Return the (x, y) coordinate for the center point of the cell that contains the specified text.  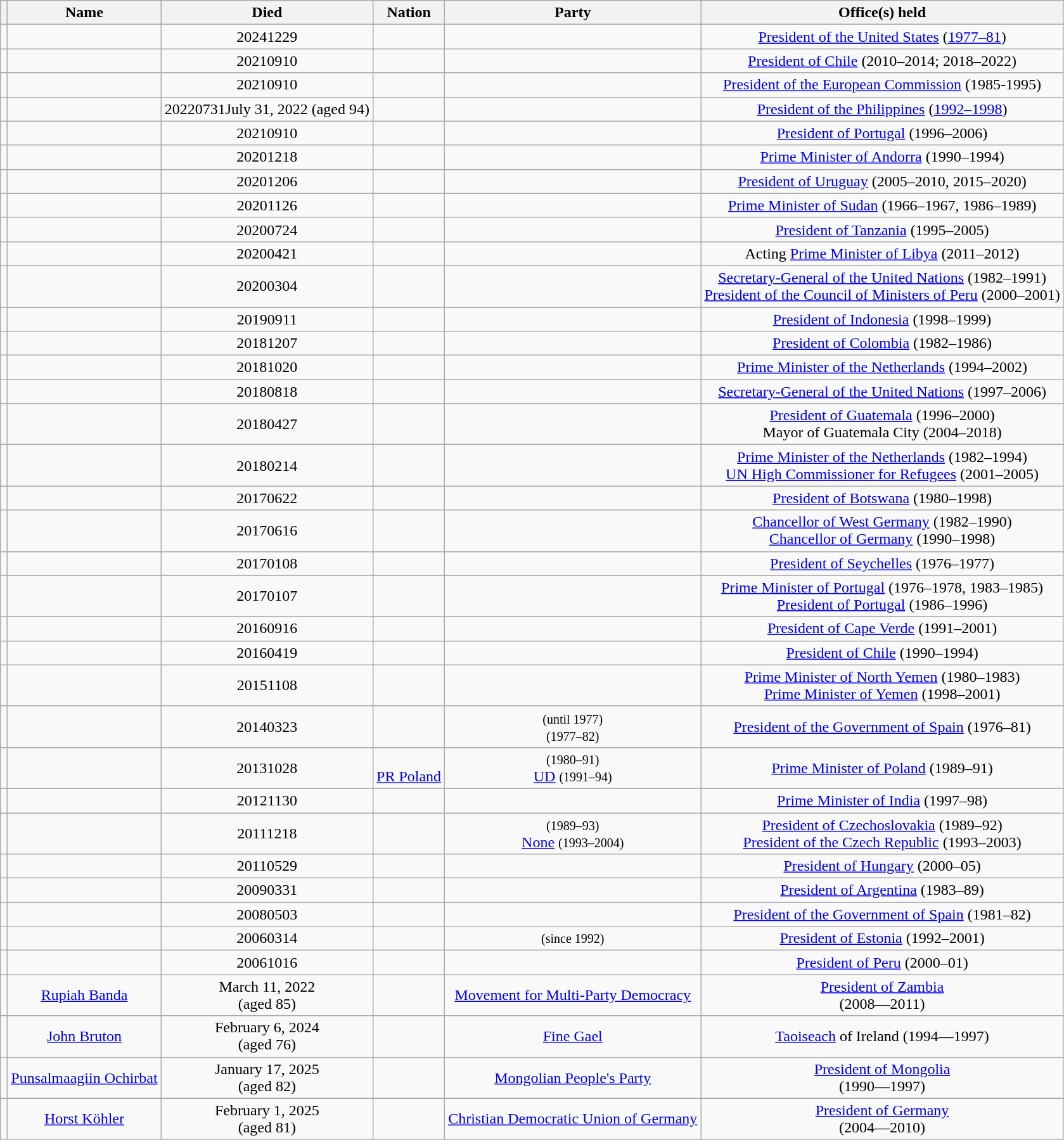
20110529 (267, 866)
President of Argentina (1983–89) (882, 890)
Fine Gael (573, 1037)
20160419 (267, 653)
(1980–91)UD (1991–94) (573, 768)
President of the Government of Spain (1976–81) (882, 726)
20241229 (267, 37)
(until 1977) (1977–82) (573, 726)
President of Uruguay (2005–2010, 2015–2020) (882, 181)
20180818 (267, 392)
Prime Minister of Sudan (1966–1967, 1986–1989) (882, 205)
Secretary-General of the United Nations (1982–1991)President of the Council of Ministers of Peru (2000–2001) (882, 286)
President of Indonesia (1998–1999) (882, 319)
20160916 (267, 629)
(since 1992) (573, 938)
Mongolian People's Party (573, 1077)
20201218 (267, 157)
Acting Prime Minister of Libya (2011–2012) (882, 253)
President of Chile (2010–2014; 2018–2022) (882, 61)
20170616 (267, 531)
20220731July 31, 2022 (aged 94) (267, 109)
February 6, 2024(aged 76) (267, 1037)
Office(s) held (882, 13)
20201126 (267, 205)
President of Mongolia(1990—1997) (882, 1077)
20140323 (267, 726)
20060314 (267, 938)
Died (267, 13)
President of Hungary (2000–05) (882, 866)
Nation (409, 13)
20200421 (267, 253)
20111218 (267, 833)
President of Germany(2004—2010) (882, 1119)
President of the Philippines (1992–1998) (882, 109)
President of Chile (1990–1994) (882, 653)
Prime Minister of India (1997–98) (882, 800)
President of Botswana (1980–1998) (882, 498)
Punsalmaagiin Ochirbat (84, 1077)
20151108 (267, 686)
Prime Minister of the Netherlands (1994–2002) (882, 368)
John Bruton (84, 1037)
President of Peru (2000–01) (882, 963)
President of the United States (1977–81) (882, 37)
President of the European Commission (1985-1995) (882, 85)
Prime Minister of Portugal (1976–1978, 1983–1985)President of Portugal (1986–1996) (882, 596)
Prime Minister of the Netherlands (1982–1994)UN High Commissioner for Refugees (2001–2005) (882, 465)
20180214 (267, 465)
20190911 (267, 319)
20080503 (267, 914)
20200304 (267, 286)
January 17, 2025(aged 82) (267, 1077)
Rupiah Banda (84, 995)
February 1, 2025(aged 81) (267, 1119)
President of Colombia (1982–1986) (882, 343)
20170107 (267, 596)
President of Zambia(2008—2011) (882, 995)
20181020 (267, 368)
Party (573, 13)
President of the Government of Spain (1981–82) (882, 914)
President of Guatemala (1996–2000)Mayor of Guatemala City (2004–2018) (882, 425)
(1989–93)None (1993–2004) (573, 833)
March 11, 2022(aged 85) (267, 995)
20170108 (267, 563)
20201206 (267, 181)
20181207 (267, 343)
Name (84, 13)
20180427 (267, 425)
20200724 (267, 229)
President of Cape Verde (1991–2001) (882, 629)
Taoiseach of Ireland (1994—1997) (882, 1037)
Movement for Multi-Party Democracy (573, 995)
20131028 (267, 768)
Christian Democratic Union of Germany (573, 1119)
President of Czechoslovakia (1989–92)President of the Czech Republic (1993–2003) (882, 833)
Prime Minister of Andorra (1990–1994) (882, 157)
20121130 (267, 800)
President of Portugal (1996–2006) (882, 133)
President of Estonia (1992–2001) (882, 938)
Secretary-General of the United Nations (1997–2006) (882, 392)
President of Seychelles (1976–1977) (882, 563)
20170622 (267, 498)
20061016 (267, 963)
Horst Köhler (84, 1119)
Chancellor of West Germany (1982–1990)Chancellor of Germany (1990–1998) (882, 531)
President of Tanzania (1995–2005) (882, 229)
Prime Minister of North Yemen (1980–1983)Prime Minister of Yemen (1998–2001) (882, 686)
Prime Minister of Poland (1989–91) (882, 768)
20090331 (267, 890)
PR Poland (409, 768)
